Output the [X, Y] coordinate of the center of the cell containing the given text.  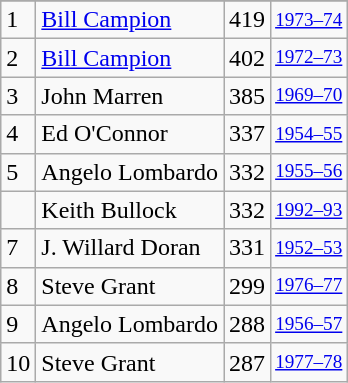
5 [18, 172]
Keith Bullock [130, 210]
4 [18, 134]
8 [18, 286]
1 [18, 20]
Ed O'Connor [130, 134]
419 [248, 20]
1972–73 [309, 58]
7 [18, 248]
9 [18, 324]
337 [248, 134]
10 [18, 362]
385 [248, 96]
1992–93 [309, 210]
1977–78 [309, 362]
287 [248, 362]
299 [248, 286]
1973–74 [309, 20]
288 [248, 324]
1956–57 [309, 324]
3 [18, 96]
2 [18, 58]
402 [248, 58]
John Marren [130, 96]
J. Willard Doran [130, 248]
1969–70 [309, 96]
1954–55 [309, 134]
331 [248, 248]
1976–77 [309, 286]
1955–56 [309, 172]
1952–53 [309, 248]
